Provide the (X, Y) coordinate of the cell's center where the given text is located.  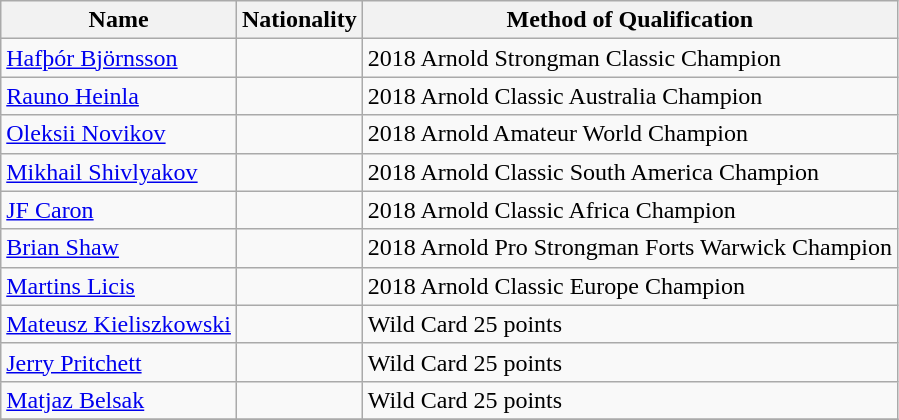
Name (119, 20)
JF Caron (119, 210)
2018 Arnold Classic Australia Champion (630, 96)
2018 Arnold Strongman Classic Champion (630, 58)
Mateusz Kieliszkowski (119, 324)
Matjaz Belsak (119, 400)
Rauno Heinla (119, 96)
Martins Licis (119, 286)
Oleksii Novikov (119, 134)
Jerry Pritchett (119, 362)
Mikhail Shivlyakov (119, 172)
2018 Arnold Classic Africa Champion (630, 210)
2018 Arnold Classic Europe Champion (630, 286)
2018 Arnold Amateur World Champion (630, 134)
Nationality (299, 20)
2018 Arnold Classic South America Champion (630, 172)
Brian Shaw (119, 248)
Hafþór Björnsson (119, 58)
Method of Qualification (630, 20)
2018 Arnold Pro Strongman Forts Warwick Champion (630, 248)
